Provide the [X, Y] coordinate of the cell's center where the given text is located.  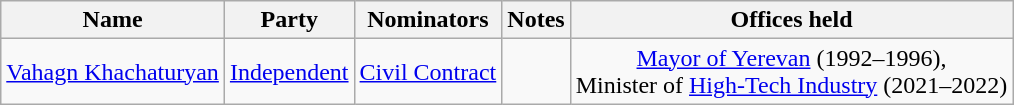
Offices held [792, 20]
Name [113, 20]
Civil Contract [428, 72]
Vahagn Khachaturyan [113, 72]
Independent [289, 72]
Mayor of Yerevan (1992–1996),Minister of High-Tech Industry (2021–2022) [792, 72]
Notes [536, 20]
Party [289, 20]
Nominators [428, 20]
